For the text-containing cell, return its midpoint in (X, Y) coordinate format. 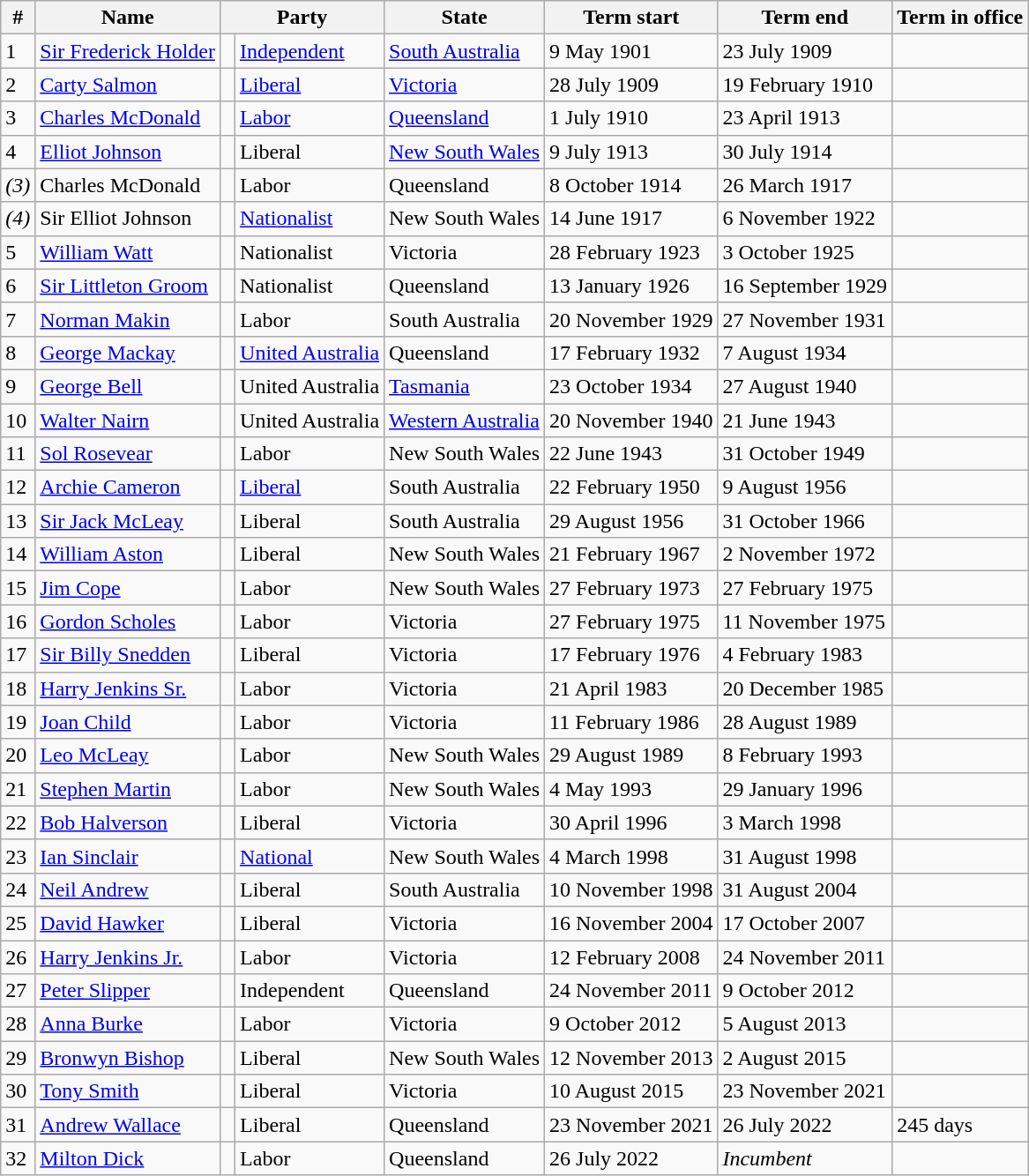
Incumbent (805, 1158)
7 (18, 319)
30 April 1996 (631, 822)
7 August 1934 (805, 353)
Walter Nairn (128, 421)
17 February 1976 (631, 655)
22 (18, 822)
Sir Littleton Groom (128, 286)
11 (18, 454)
Andrew Wallace (128, 1125)
24 (18, 889)
17 October 2007 (805, 923)
28 February 1923 (631, 252)
19 (18, 722)
29 January 1996 (805, 789)
30 (18, 1091)
# (18, 18)
23 April 1913 (805, 118)
16 November 2004 (631, 923)
Archie Cameron (128, 488)
David Hawker (128, 923)
2 August 2015 (805, 1058)
(4) (18, 219)
6 (18, 286)
3 October 1925 (805, 252)
George Bell (128, 386)
5 (18, 252)
Party (302, 18)
12 (18, 488)
5 August 2013 (805, 1024)
30 July 1914 (805, 152)
31 August 1998 (805, 856)
29 August 1989 (631, 755)
Milton Dick (128, 1158)
George Mackay (128, 353)
10 (18, 421)
31 October 1949 (805, 454)
(3) (18, 185)
12 November 2013 (631, 1058)
Anna Burke (128, 1024)
Harry Jenkins Jr. (128, 956)
2 November 1972 (805, 555)
4 March 1998 (631, 856)
Tony Smith (128, 1091)
Western Australia (465, 421)
9 (18, 386)
20 (18, 755)
15 (18, 588)
20 November 1940 (631, 421)
17 (18, 655)
Term end (805, 18)
11 February 1986 (631, 722)
Sir Billy Snedden (128, 655)
26 (18, 956)
2 (18, 85)
14 (18, 555)
18 (18, 688)
8 October 1914 (631, 185)
9 July 1913 (631, 152)
21 (18, 789)
Sir Elliot Johnson (128, 219)
20 December 1985 (805, 688)
Joan Child (128, 722)
William Aston (128, 555)
28 July 1909 (631, 85)
14 June 1917 (631, 219)
Norman Makin (128, 319)
245 days (960, 1125)
23 (18, 856)
8 (18, 353)
Sir Frederick Holder (128, 51)
Gordon Scholes (128, 621)
21 June 1943 (805, 421)
27 November 1931 (805, 319)
Tasmania (465, 386)
8 February 1993 (805, 755)
16 (18, 621)
6 November 1922 (805, 219)
21 April 1983 (631, 688)
16 September 1929 (805, 286)
3 (18, 118)
31 October 1966 (805, 521)
Elliot Johnson (128, 152)
1 (18, 51)
Leo McLeay (128, 755)
Harry Jenkins Sr. (128, 688)
11 November 1975 (805, 621)
29 August 1956 (631, 521)
28 (18, 1024)
31 (18, 1125)
Term in office (960, 18)
20 November 1929 (631, 319)
Jim Cope (128, 588)
Sir Jack McLeay (128, 521)
4 May 1993 (631, 789)
4 February 1983 (805, 655)
9 August 1956 (805, 488)
Stephen Martin (128, 789)
Neil Andrew (128, 889)
10 November 1998 (631, 889)
Bob Halverson (128, 822)
21 February 1967 (631, 555)
25 (18, 923)
31 August 2004 (805, 889)
Ian Sinclair (128, 856)
27 February 1973 (631, 588)
Term start (631, 18)
27 (18, 991)
3 March 1998 (805, 822)
10 August 2015 (631, 1091)
28 August 1989 (805, 722)
23 July 1909 (805, 51)
22 February 1950 (631, 488)
Carty Salmon (128, 85)
Bronwyn Bishop (128, 1058)
1 July 1910 (631, 118)
13 January 1926 (631, 286)
17 February 1932 (631, 353)
12 February 2008 (631, 956)
22 June 1943 (631, 454)
13 (18, 521)
19 February 1910 (805, 85)
William Watt (128, 252)
4 (18, 152)
Sol Rosevear (128, 454)
23 October 1934 (631, 386)
State (465, 18)
29 (18, 1058)
32 (18, 1158)
Peter Slipper (128, 991)
9 May 1901 (631, 51)
27 August 1940 (805, 386)
National (310, 856)
26 March 1917 (805, 185)
Name (128, 18)
